Extract the [x, y] coordinate from the center of the cell holding the provided text.  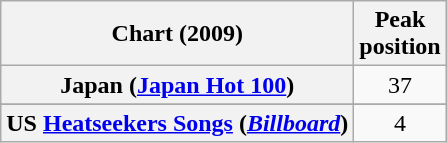
37 [400, 85]
Peakposition [400, 34]
US Heatseekers Songs (Billboard) [178, 123]
4 [400, 123]
Chart (2009) [178, 34]
Japan (Japan Hot 100) [178, 85]
